Detect which cell encompasses the target text, then output its [X, Y] center coordinate. 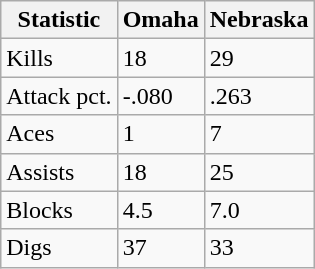
29 [259, 58]
Statistic [59, 20]
Attack pct. [59, 96]
Kills [59, 58]
.263 [259, 96]
Assists [59, 172]
-.080 [160, 96]
4.5 [160, 210]
Blocks [59, 210]
Omaha [160, 20]
33 [259, 248]
1 [160, 134]
Nebraska [259, 20]
7 [259, 134]
7.0 [259, 210]
Aces [59, 134]
37 [160, 248]
25 [259, 172]
Digs [59, 248]
